Find where the given text appears and provide that cell's center as [x, y] coordinate. 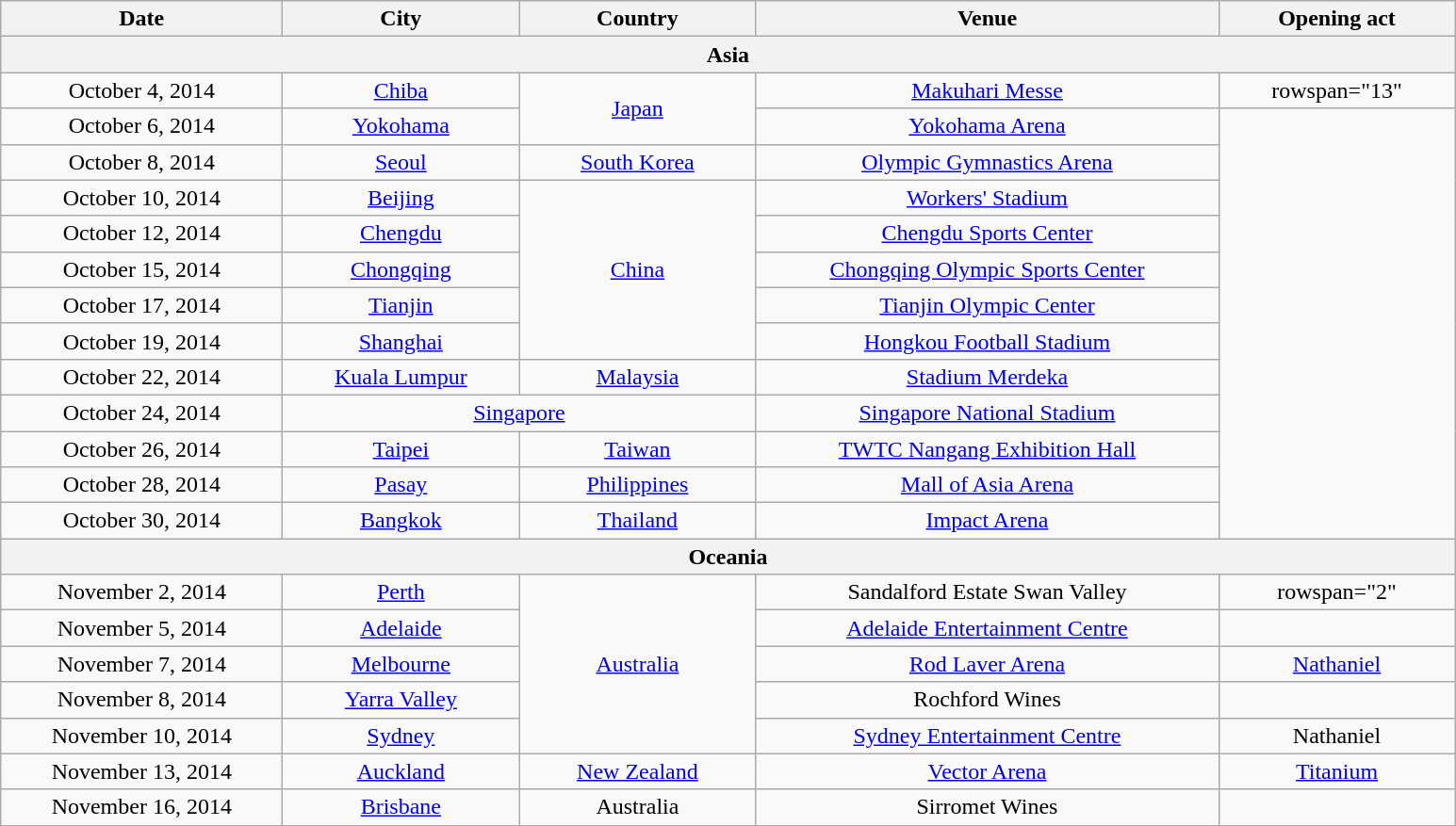
Singapore National Stadium [988, 413]
China [637, 269]
Titanium [1336, 771]
November 8, 2014 [141, 700]
October 4, 2014 [141, 90]
Sydney [401, 736]
Stadium Merdeka [988, 377]
October 22, 2014 [141, 377]
Oceania [728, 557]
TWTC Nangang Exhibition Hall [988, 449]
Chongqing [401, 269]
Philippines [637, 485]
Yokohama Arena [988, 126]
Japan [637, 108]
Sirromet Wines [988, 807]
Beijing [401, 198]
Opening act [1336, 19]
Chiba [401, 90]
Makuhari Messe [988, 90]
Chengdu [401, 234]
Bangkok [401, 521]
November 13, 2014 [141, 771]
Yokohama [401, 126]
Taipei [401, 449]
Tianjin Olympic Center [988, 305]
Olympic Gymnastics Arena [988, 162]
Malaysia [637, 377]
October 10, 2014 [141, 198]
October 19, 2014 [141, 341]
Seoul [401, 162]
rowspan="2" [1336, 592]
November 10, 2014 [141, 736]
Kuala Lumpur [401, 377]
Yarra Valley [401, 700]
Perth [401, 592]
South Korea [637, 162]
October 28, 2014 [141, 485]
Asia [728, 55]
November 5, 2014 [141, 628]
October 8, 2014 [141, 162]
Pasay [401, 485]
rowspan="13" [1336, 90]
City [401, 19]
Vector Arena [988, 771]
Venue [988, 19]
Auckland [401, 771]
Date [141, 19]
October 6, 2014 [141, 126]
New Zealand [637, 771]
October 12, 2014 [141, 234]
Hongkou Football Stadium [988, 341]
October 15, 2014 [141, 269]
October 30, 2014 [141, 521]
Melbourne [401, 664]
Workers' Stadium [988, 198]
Chengdu Sports Center [988, 234]
November 16, 2014 [141, 807]
October 26, 2014 [141, 449]
Adelaide [401, 628]
Thailand [637, 521]
Rochford Wines [988, 700]
Sandalford Estate Swan Valley [988, 592]
Shanghai [401, 341]
Taiwan [637, 449]
Mall of Asia Arena [988, 485]
Rod Laver Arena [988, 664]
November 2, 2014 [141, 592]
Country [637, 19]
Impact Arena [988, 521]
Tianjin [401, 305]
October 24, 2014 [141, 413]
Brisbane [401, 807]
Singapore [519, 413]
Adelaide Entertainment Centre [988, 628]
November 7, 2014 [141, 664]
Sydney Entertainment Centre [988, 736]
Chongqing Olympic Sports Center [988, 269]
October 17, 2014 [141, 305]
